Pinpoint the cell where the given text exists, returning its (x, y) midpoint coordinate. 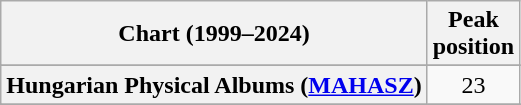
23 (473, 85)
Peak position (473, 34)
Chart (1999–2024) (214, 34)
Hungarian Physical Albums (MAHASZ) (214, 85)
